Provide the (X, Y) coordinate of the cell's center where the given text is located.  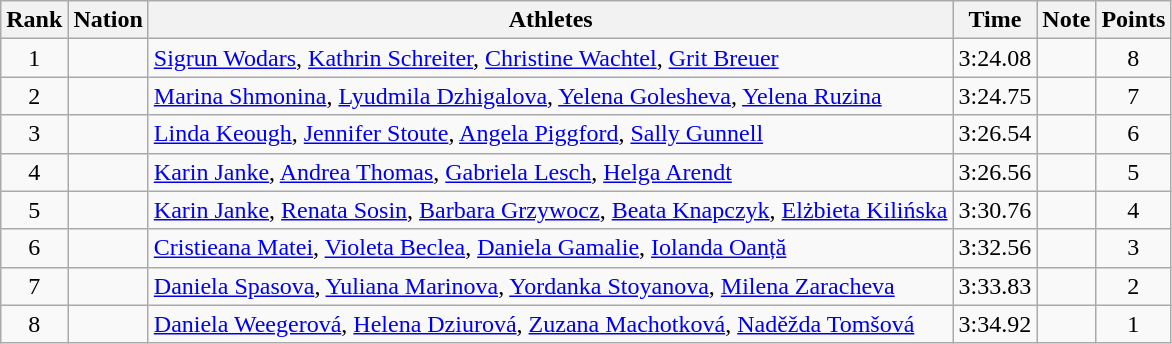
Cristieana Matei, Violeta Beclea, Daniela Gamalie, Iolanda Oanță (550, 248)
3:34.92 (995, 324)
Note (1066, 20)
Rank (34, 20)
3:26.54 (995, 134)
Karin Janke, Renata Sosin, Barbara Grzywocz, Beata Knapczyk, Elżbieta Kilińska (550, 210)
Linda Keough, Jennifer Stoute, Angela Piggford, Sally Gunnell (550, 134)
3:30.76 (995, 210)
Marina Shmonina, Lyudmila Dzhigalova, Yelena Golesheva, Yelena Ruzina (550, 96)
3:33.83 (995, 286)
Karin Janke, Andrea Thomas, Gabriela Lesch, Helga Arendt (550, 172)
3:24.75 (995, 96)
Daniela Weegerová, Helena Dziurová, Zuzana Machotková, Naděžda Tomšová (550, 324)
Sigrun Wodars, Kathrin Schreiter, Christine Wachtel, Grit Breuer (550, 58)
3:26.56 (995, 172)
Points (1134, 20)
Nation (108, 20)
3:24.08 (995, 58)
Time (995, 20)
3:32.56 (995, 248)
Daniela Spasova, Yuliana Marinova, Yordanka Stoyanova, Milena Zaracheva (550, 286)
Athletes (550, 20)
